Extract the (X, Y) coordinate from the center of the cell holding the provided text.  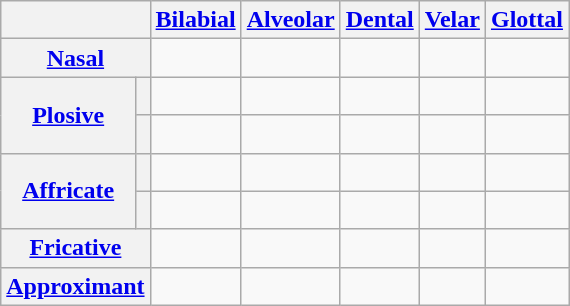
Dental (380, 20)
Plosive (68, 115)
Affricate (68, 191)
Nasal (76, 58)
Alveolar (290, 20)
Fricative (76, 248)
Velar (452, 20)
Approximant (76, 286)
Bilabial (196, 20)
Glottal (526, 20)
